Capture the cell that displays the provided text and extract its (x, y) central coordinate. 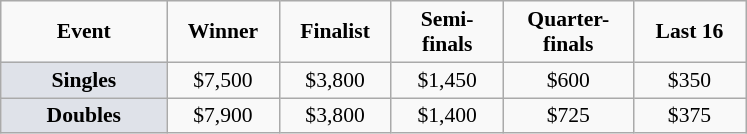
$350 (689, 80)
Doubles (84, 116)
Singles (84, 80)
$7,900 (223, 116)
Event (84, 32)
$7,500 (223, 80)
$1,450 (447, 80)
Winner (223, 32)
$600 (568, 80)
$725 (568, 116)
$1,400 (447, 116)
Last 16 (689, 32)
$375 (689, 116)
Semi-finals (447, 32)
Finalist (335, 32)
Quarter-finals (568, 32)
